Detect which cell encompasses the target text, then output its [X, Y] center coordinate. 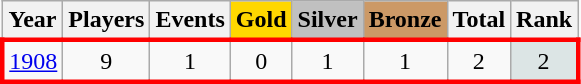
Players [106, 21]
0 [261, 60]
Total [479, 21]
Gold [261, 21]
Rank [544, 21]
Events [190, 21]
Silver [328, 21]
Year [32, 21]
1908 [32, 60]
9 [106, 60]
Bronze [405, 21]
